Determine the (X, Y) coordinate at the center of the cell enclosing the given text.  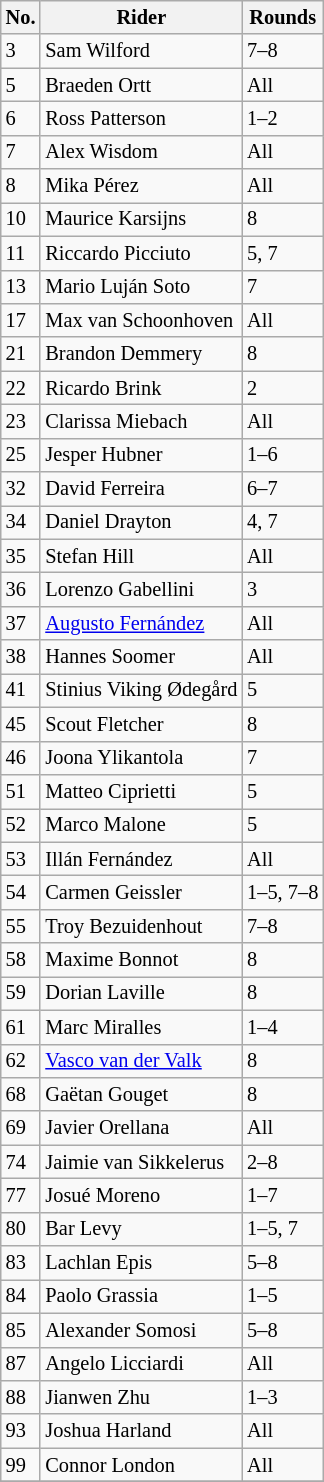
Marc Miralles (141, 1027)
1–5 (282, 1296)
13 (21, 287)
36 (21, 589)
45 (21, 724)
Augusto Fernández (141, 623)
52 (21, 825)
25 (21, 455)
Angelo Licciardi (141, 1364)
22 (21, 388)
Carmen Geissler (141, 892)
85 (21, 1330)
93 (21, 1431)
Hannes Soomer (141, 657)
Maxime Bonnot (141, 960)
54 (21, 892)
23 (21, 421)
37 (21, 623)
Dorian Laville (141, 993)
46 (21, 758)
84 (21, 1296)
Vasco van der Valk (141, 1061)
Clarissa Miebach (141, 421)
51 (21, 791)
59 (21, 993)
Riccardo Picciuto (141, 253)
2 (282, 388)
Troy Bezuidenhout (141, 926)
87 (21, 1364)
Max van Schoonhoven (141, 320)
Daniel Drayton (141, 522)
Sam Wilford (141, 51)
2–8 (282, 1162)
Alexander Somosi (141, 1330)
53 (21, 859)
88 (21, 1397)
68 (21, 1094)
58 (21, 960)
Ricardo Brink (141, 388)
Mika Pérez (141, 186)
4, 7 (282, 522)
6–7 (282, 489)
80 (21, 1229)
1–6 (282, 455)
Scout Fletcher (141, 724)
1–4 (282, 1027)
Jesper Hubner (141, 455)
Bar Levy (141, 1229)
Maurice Karsijns (141, 219)
11 (21, 253)
Rounds (282, 17)
99 (21, 1465)
69 (21, 1128)
77 (21, 1195)
Mario Luján Soto (141, 287)
61 (21, 1027)
6 (21, 118)
Alex Wisdom (141, 152)
Joshua Harland (141, 1431)
Jianwen Zhu (141, 1397)
Paolo Grassia (141, 1296)
Javier Orellana (141, 1128)
Jaimie van Sikkelerus (141, 1162)
55 (21, 926)
21 (21, 354)
41 (21, 690)
Gaëtan Gouget (141, 1094)
32 (21, 489)
5, 7 (282, 253)
Connor London (141, 1465)
1–5, 7–8 (282, 892)
83 (21, 1263)
Lorenzo Gabellini (141, 589)
Stinius Viking Ødegård (141, 690)
No. (21, 17)
Stefan Hill (141, 556)
Ross Patterson (141, 118)
Joona Ylikantola (141, 758)
62 (21, 1061)
Rider (141, 17)
1–2 (282, 118)
Braeden Ortt (141, 85)
David Ferreira (141, 489)
Josué Moreno (141, 1195)
Marco Malone (141, 825)
38 (21, 657)
17 (21, 320)
10 (21, 219)
35 (21, 556)
Matteo Ciprietti (141, 791)
1–5, 7 (282, 1229)
1–3 (282, 1397)
Lachlan Epis (141, 1263)
Illán Fernández (141, 859)
1–7 (282, 1195)
74 (21, 1162)
34 (21, 522)
Brandon Demmery (141, 354)
